Capture the cell that displays the provided text and extract its [x, y] central coordinate. 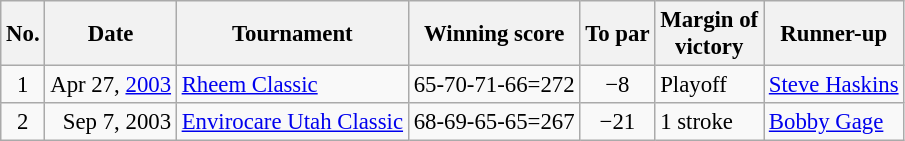
To par [618, 34]
Runner-up [834, 34]
1 stroke [710, 122]
−21 [618, 122]
Steve Haskins [834, 85]
Sep 7, 2003 [110, 122]
Apr 27, 2003 [110, 85]
68-69-65-65=267 [494, 122]
No. [23, 34]
Date [110, 34]
Winning score [494, 34]
1 [23, 85]
Playoff [710, 85]
Tournament [292, 34]
−8 [618, 85]
2 [23, 122]
Bobby Gage [834, 122]
Rheem Classic [292, 85]
65-70-71-66=272 [494, 85]
Envirocare Utah Classic [292, 122]
Margin ofvictory [710, 34]
